From the cell containing the given text, extract its center point as (X, Y) coordinate. 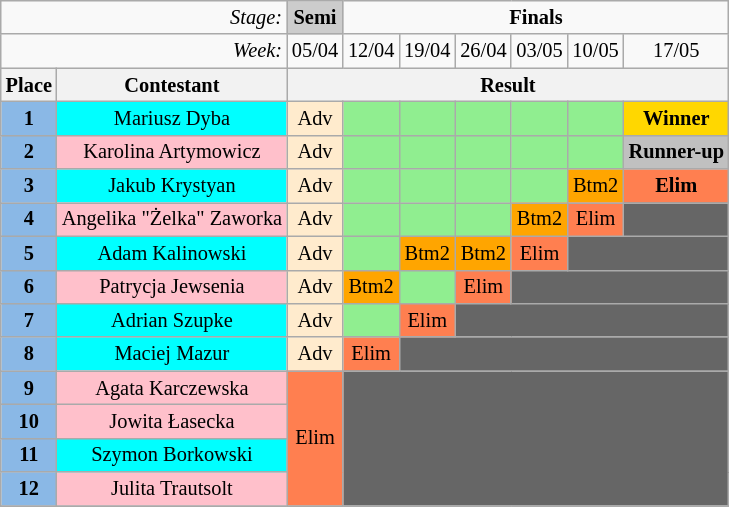
Patrycja Jewsenia (172, 287)
Winner (676, 118)
12 (29, 489)
1 (29, 118)
Adrian Szupke (172, 320)
3 (29, 186)
Jowita Łasecka (172, 421)
Place (29, 85)
4 (29, 219)
10 (29, 421)
Contestant (172, 85)
Week: (144, 51)
Mariusz Dyba (172, 118)
Szymon Borkowski (172, 455)
Maciej Mazur (172, 354)
10/05 (596, 51)
Karolina Artymowicz (172, 152)
03/05 (539, 51)
Agata Karczewska (172, 388)
5 (29, 253)
8 (29, 354)
Result (508, 85)
2 (29, 152)
17/05 (676, 51)
05/04 (315, 51)
9 (29, 388)
7 (29, 320)
Angelika "Żelka" Zaworka (172, 219)
12/04 (371, 51)
26/04 (483, 51)
11 (29, 455)
Finals (536, 17)
Runner-up (676, 152)
Stage: (144, 17)
Julita Trautsolt (172, 489)
Semi (315, 17)
Jakub Krystyan (172, 186)
19/04 (427, 51)
6 (29, 287)
Adam Kalinowski (172, 253)
